For the text-containing cell, return its midpoint in [X, Y] coordinate format. 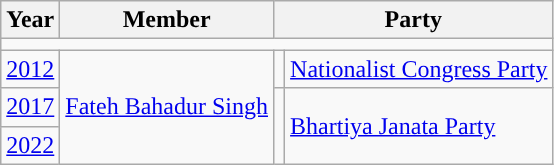
2017 [30, 107]
Year [30, 20]
2022 [30, 145]
Nationalist Congress Party [419, 69]
Member [167, 20]
Party [414, 20]
Bhartiya Janata Party [419, 126]
2012 [30, 69]
Fateh Bahadur Singh [167, 107]
